Detect which cell encompasses the target text, then output its (X, Y) center coordinate. 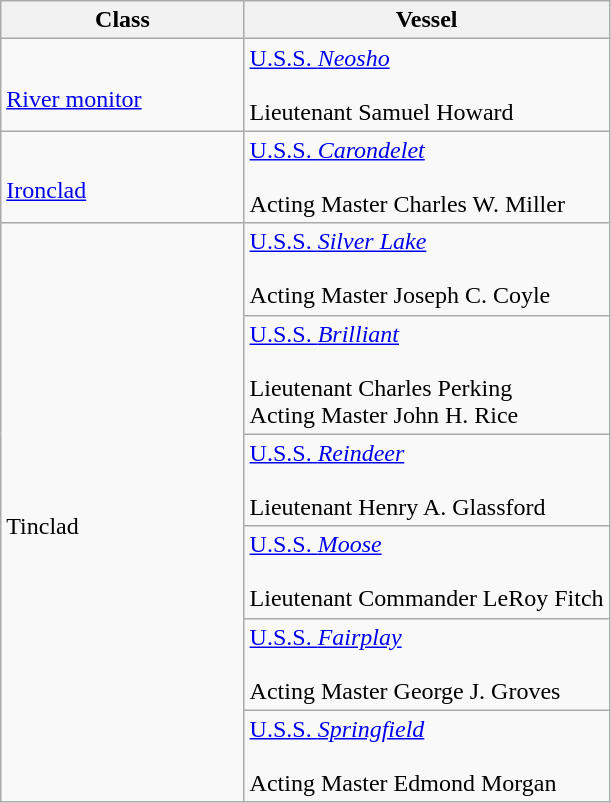
U.S.S. Moose Lieutenant Commander LeRoy Fitch (426, 572)
U.S.S. Silver Lake Acting Master Joseph C. Coyle (426, 269)
Ironclad (122, 177)
U.S.S. Neosho Lieutenant Samuel Howard (426, 85)
U.S.S. Reindeer Lieutenant Henry A. Glassford (426, 480)
Class (122, 20)
U.S.S. Carondelet Acting Master Charles W. Miller (426, 177)
U.S.S. Brilliant Lieutenant Charles PerkingActing Master John H. Rice (426, 374)
Tinclad (122, 512)
River monitor (122, 85)
Vessel (426, 20)
U.S.S. Fairplay Acting Master George J. Groves (426, 664)
U.S.S. Springfield Acting Master Edmond Morgan (426, 756)
